Scan for the cell matching the given text and deliver its (x, y) coordinate at center. 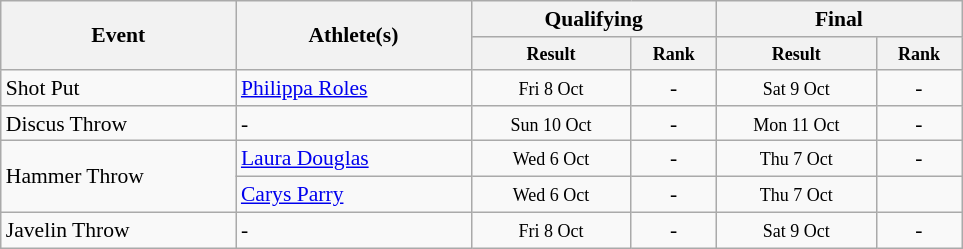
Qualifying (594, 19)
Carys Parry (354, 195)
Sun 10 Oct (551, 124)
Athlete(s) (354, 36)
Hammer Throw (118, 176)
Shot Put (118, 88)
Philippa Roles (354, 88)
Javelin Throw (118, 230)
Event (118, 36)
Laura Douglas (354, 159)
Mon 11 Oct (796, 124)
Discus Throw (118, 124)
Final (838, 19)
